Find where the given text appears and provide that cell's center as (x, y) coordinate. 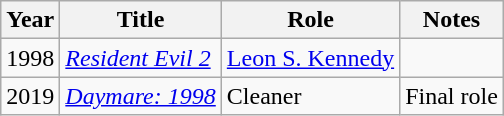
Cleaner (310, 96)
Year (30, 20)
Final role (452, 96)
Title (140, 20)
Role (310, 20)
Daymare: 1998 (140, 96)
1998 (30, 58)
Resident Evil 2 (140, 58)
Leon S. Kennedy (310, 58)
Notes (452, 20)
2019 (30, 96)
